Return [x, y] of the center of cell containing provided text 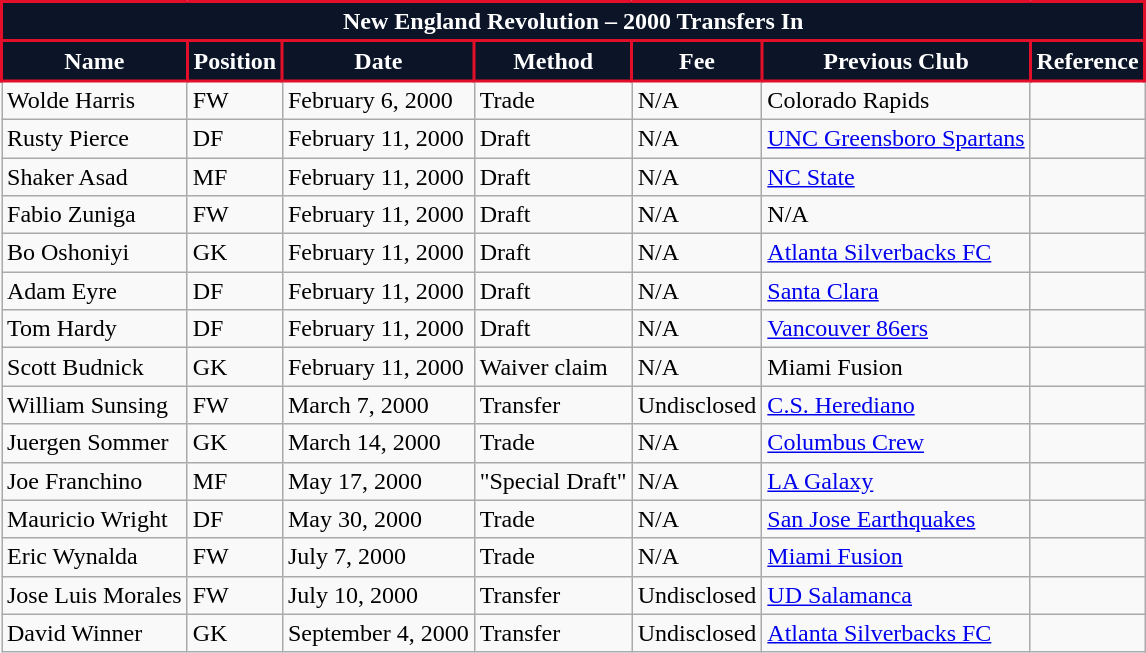
May 17, 2000 [378, 481]
Bo Oshoniyi [95, 253]
July 10, 2000 [378, 595]
Eric Wynalda [95, 557]
Fee [697, 61]
Jose Luis Morales [95, 595]
Tom Hardy [95, 329]
Adam Eyre [95, 291]
March 14, 2000 [378, 443]
Santa Clara [896, 291]
Vancouver 86ers [896, 329]
William Sunsing [95, 405]
Rusty Pierce [95, 138]
Method [553, 61]
Joe Franchino [95, 481]
Date [378, 61]
Juergen Sommer [95, 443]
Scott Budnick [95, 367]
July 7, 2000 [378, 557]
Colorado Rapids [896, 100]
LA Galaxy [896, 481]
Waiver claim [553, 367]
September 4, 2000 [378, 633]
David Winner [95, 633]
Mauricio Wright [95, 519]
May 30, 2000 [378, 519]
NC State [896, 177]
Fabio Zuniga [95, 215]
UNC Greensboro Spartans [896, 138]
C.S. Herediano [896, 405]
New England Revolution – 2000 Transfers In [574, 22]
UD Salamanca [896, 595]
Position [234, 61]
Columbus Crew [896, 443]
March 7, 2000 [378, 405]
Wolde Harris [95, 100]
"Special Draft" [553, 481]
Name [95, 61]
San Jose Earthquakes [896, 519]
Reference [1088, 61]
February 6, 2000 [378, 100]
Shaker Asad [95, 177]
Previous Club [896, 61]
